Locate the cell with the specified text and output its [x, y] center coordinate. 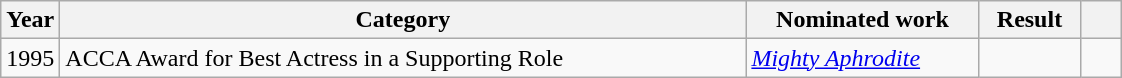
ACCA Award for Best Actress in a Supporting Role [403, 58]
Year [30, 20]
1995 [30, 58]
Result [1030, 20]
Category [403, 20]
Nominated work [862, 20]
Mighty Aphrodite [862, 58]
